Capture the cell that displays the provided text and extract its (X, Y) central coordinate. 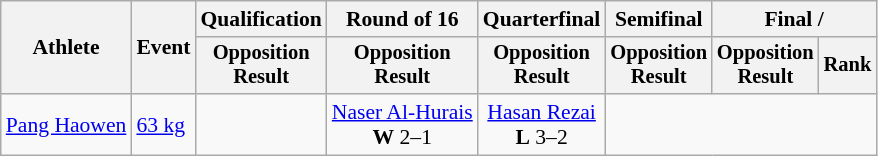
Hasan Rezai L 3–2 (542, 124)
Final / (794, 19)
Semifinal (658, 19)
Naser Al-Hurais W 2–1 (402, 124)
63 kg (163, 124)
Pang Haowen (66, 124)
Event (163, 48)
Quarterfinal (542, 19)
Qualification (260, 19)
Round of 16 (402, 19)
Rank (848, 66)
Athlete (66, 48)
